For the text-containing cell, return its midpoint in (x, y) coordinate format. 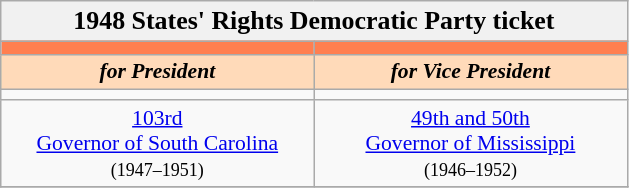
for President (158, 72)
for Vice President (470, 72)
49th and 50thGovernor of Mississippi(1946–1952) (470, 144)
1948 States' Rights Democratic Party ticket (314, 21)
103rdGovernor of South Carolina(1947–1951) (158, 144)
